For the text-containing cell, return its midpoint in [X, Y] coordinate format. 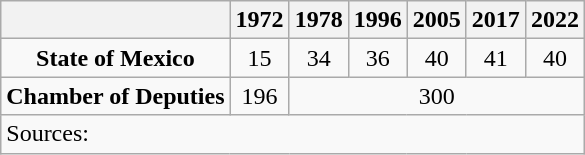
State of Mexico [116, 58]
Chamber of Deputies [116, 96]
2022 [554, 20]
Sources: [293, 134]
1996 [378, 20]
2017 [496, 20]
196 [260, 96]
300 [436, 96]
1978 [318, 20]
2005 [436, 20]
34 [318, 58]
36 [378, 58]
41 [496, 58]
1972 [260, 20]
15 [260, 58]
